Scan for the cell matching the given text and deliver its [x, y] coordinate at center. 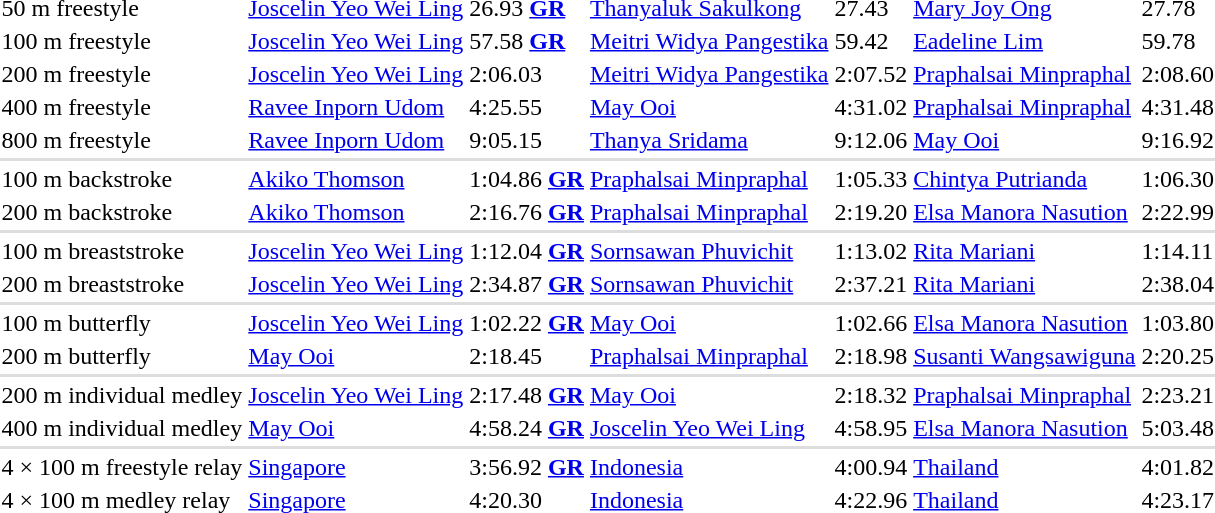
400 m individual medley [122, 428]
1:02.22 GR [527, 323]
2:16.76 GR [527, 212]
4 × 100 m freestyle relay [122, 467]
Eadeline Lim [1024, 41]
Thanya Sridama [709, 140]
100 m backstroke [122, 179]
Susanti Wangsawiguna [1024, 356]
9:12.06 [871, 140]
200 m butterfly [122, 356]
200 m freestyle [122, 74]
100 m freestyle [122, 41]
Thailand [1024, 467]
2:37.21 [871, 284]
100 m butterfly [122, 323]
2:07.52 [871, 74]
57.58 GR [527, 41]
3:56.92 GR [527, 467]
2:18.45 [527, 356]
2:06.03 [527, 74]
Indonesia [709, 467]
100 m breaststroke [122, 251]
9:05.15 [527, 140]
2:18.32 [871, 395]
1:12.04 GR [527, 251]
59.42 [871, 41]
4:25.55 [527, 107]
4:58.24 GR [527, 428]
2:34.87 GR [527, 284]
200 m breaststroke [122, 284]
200 m individual medley [122, 395]
4:00.94 [871, 467]
2:17.48 GR [527, 395]
4:31.02 [871, 107]
Chintya Putrianda [1024, 179]
1:13.02 [871, 251]
1:05.33 [871, 179]
4:58.95 [871, 428]
400 m freestyle [122, 107]
2:18.98 [871, 356]
200 m backstroke [122, 212]
1:04.86 GR [527, 179]
1:02.66 [871, 323]
800 m freestyle [122, 140]
Singapore [356, 467]
2:19.20 [871, 212]
